Determine the (x, y) coordinate at the center of the cell enclosing the given text.  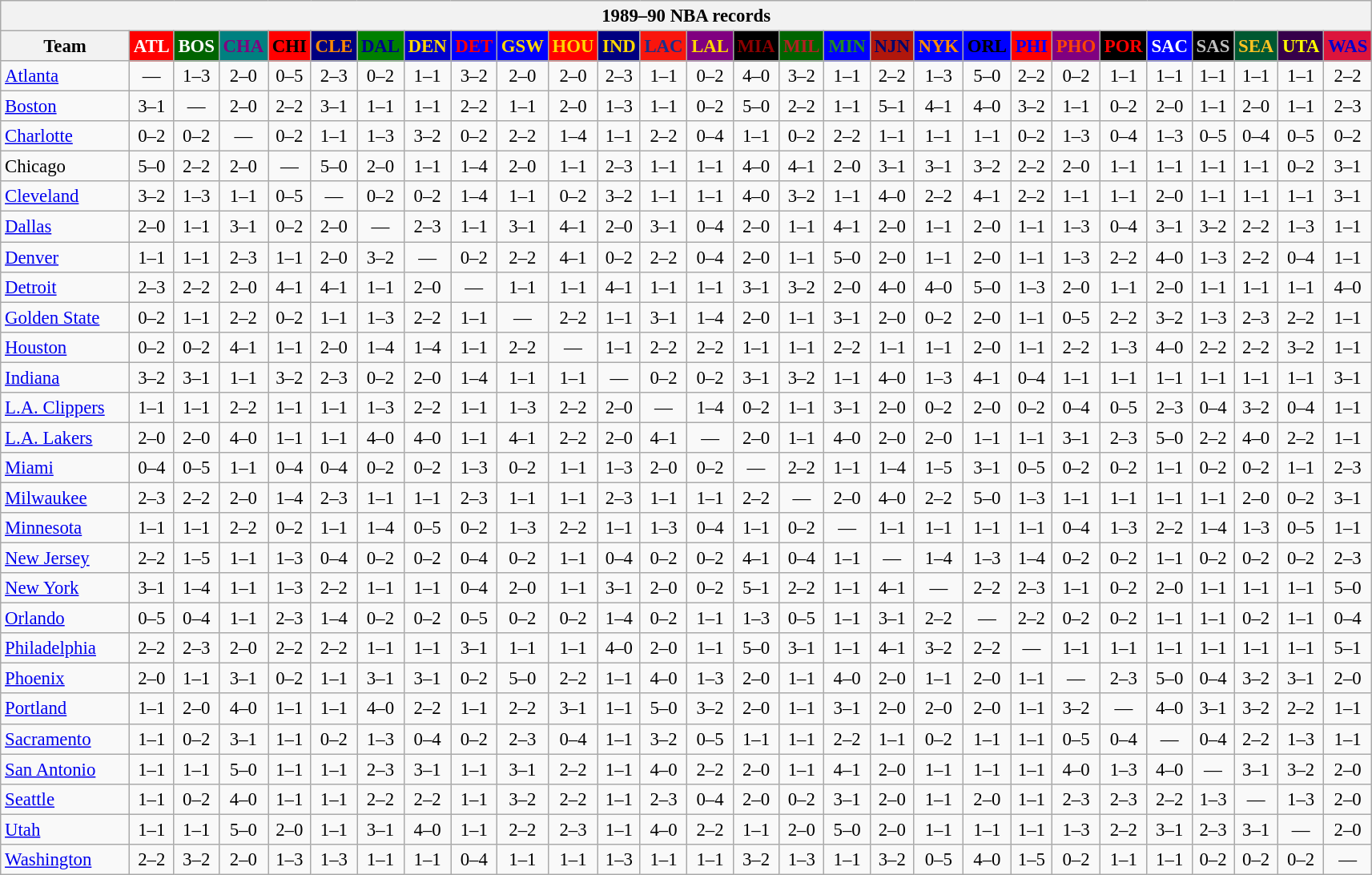
Houston (66, 347)
Minnesota (66, 528)
MIL (802, 46)
SAS (1213, 46)
Charlotte (66, 136)
Boston (66, 107)
DAL (381, 46)
GSW (522, 46)
Golden State (66, 317)
Philadelphia (66, 648)
MIN (847, 46)
Seattle (66, 799)
CLE (333, 46)
MIA (756, 46)
CHI (289, 46)
Indiana (66, 377)
WAS (1348, 46)
ORL (987, 46)
SEA (1256, 46)
DET (474, 46)
HOU (573, 46)
ATL (151, 46)
L.A. Lakers (66, 437)
Detroit (66, 287)
IND (619, 46)
Cleveland (66, 196)
San Antonio (66, 769)
Dallas (66, 227)
Milwaukee (66, 498)
NJN (892, 46)
Orlando (66, 619)
UTA (1301, 46)
POR (1123, 46)
New Jersey (66, 558)
Phoenix (66, 679)
SAC (1169, 46)
Atlanta (66, 76)
Miami (66, 468)
Chicago (66, 167)
Utah (66, 829)
Portland (66, 709)
BOS (196, 46)
Denver (66, 257)
NYK (939, 46)
PHI (1032, 46)
DEN (428, 46)
CHA (243, 46)
Team (66, 46)
LAC (663, 46)
LAL (710, 46)
New York (66, 588)
Sacramento (66, 739)
L.A. Clippers (66, 408)
Washington (66, 860)
PHO (1076, 46)
1989–90 NBA records (686, 16)
